Determine the [x, y] coordinate at the center of the cell enclosing the given text.  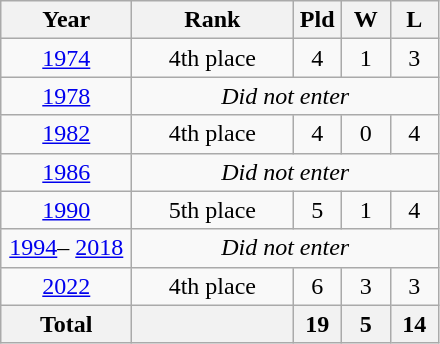
5th place [212, 210]
1974 [66, 58]
0 [366, 134]
1986 [66, 172]
Pld [318, 20]
14 [414, 324]
1982 [66, 134]
Rank [212, 20]
1990 [66, 210]
Total [66, 324]
L [414, 20]
6 [318, 286]
2022 [66, 286]
1978 [66, 96]
19 [318, 324]
W [366, 20]
1994– 2018 [66, 248]
Year [66, 20]
